Search for the cell housing the specified text and yield its [X, Y] center coordinate. 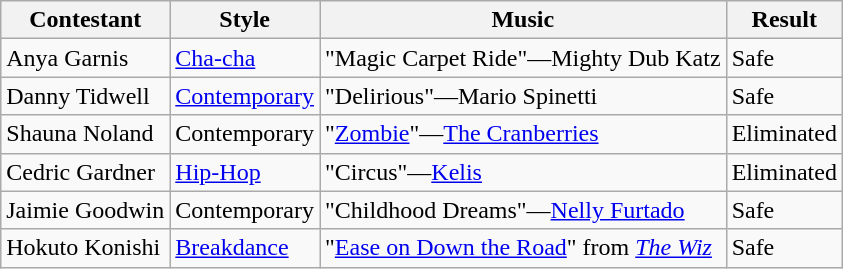
Cedric Gardner [86, 172]
Danny Tidwell [86, 96]
Jaimie Goodwin [86, 210]
Anya Garnis [86, 58]
Music [524, 20]
"Delirious"—Mario Spinetti [524, 96]
Contestant [86, 20]
Style [245, 20]
Breakdance [245, 248]
Result [784, 20]
Cha-cha [245, 58]
"Magic Carpet Ride"—Mighty Dub Katz [524, 58]
Hip-Hop [245, 172]
"Ease on Down the Road" from The Wiz [524, 248]
"Circus"—Kelis [524, 172]
Shauna Noland [86, 134]
"Childhood Dreams"—Nelly Furtado [524, 210]
Hokuto Konishi [86, 248]
"Zombie"—The Cranberries [524, 134]
